Scan for the cell matching the given text and deliver its (X, Y) coordinate at center. 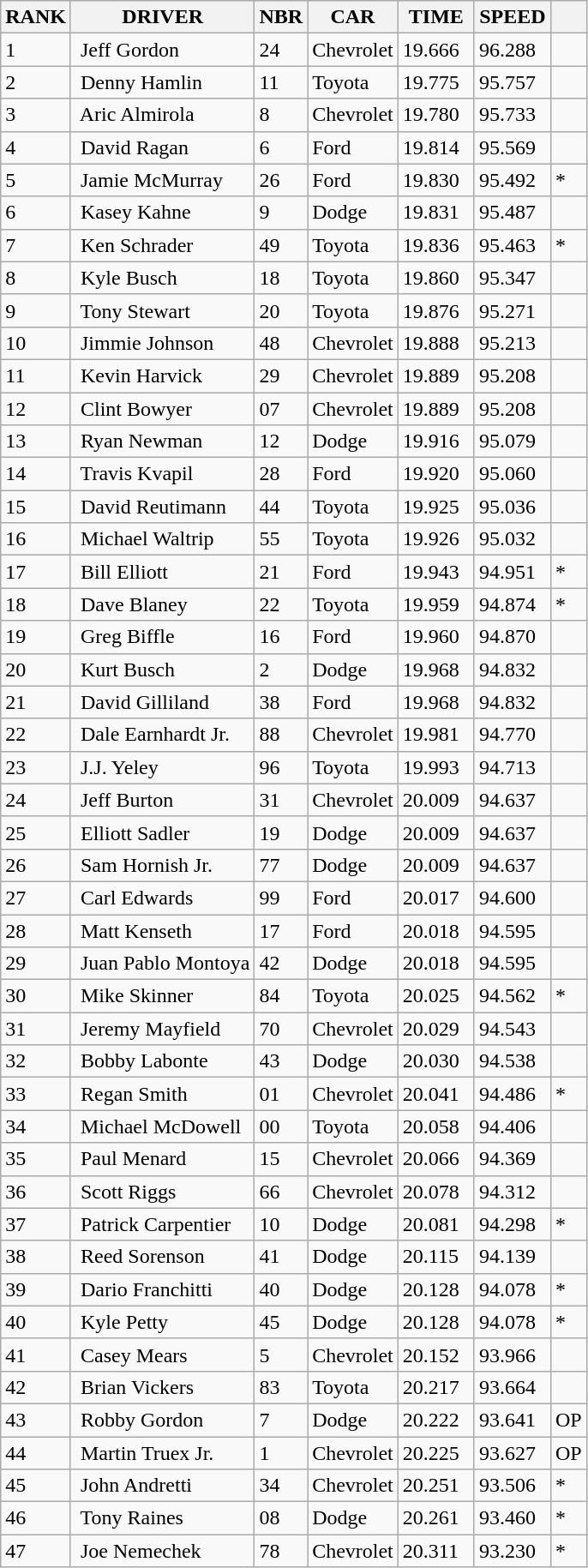
49 (281, 245)
66 (281, 1192)
48 (281, 343)
94.298 (513, 1224)
NBR (281, 17)
19.960 (435, 637)
39 (36, 1289)
93.966 (513, 1355)
Casey Mears (162, 1355)
Kevin Harvick (162, 375)
19.831 (435, 213)
Regan Smith (162, 1094)
Kyle Busch (162, 278)
94.312 (513, 1192)
19.830 (435, 180)
30 (36, 996)
Tony Raines (162, 1518)
Jamie McMurray (162, 180)
19.920 (435, 474)
Reed Sorenson (162, 1257)
95.733 (513, 115)
Sam Hornish Jr. (162, 865)
David Reutimann (162, 507)
Paul Menard (162, 1159)
Kurt Busch (162, 670)
83 (281, 1387)
20.251 (435, 1486)
36 (36, 1192)
33 (36, 1094)
Aric Almirola (162, 115)
93.230 (513, 1551)
19.780 (435, 115)
94.770 (513, 735)
19.943 (435, 572)
Jeremy Mayfield (162, 1029)
RANK (36, 17)
20.115 (435, 1257)
Kyle Petty (162, 1322)
20.017 (435, 898)
19.775 (435, 82)
Mike Skinner (162, 996)
95.032 (513, 539)
David Ragan (162, 147)
00 (281, 1126)
01 (281, 1094)
Jimmie Johnson (162, 343)
19.916 (435, 442)
94.562 (513, 996)
55 (281, 539)
23 (36, 767)
95.060 (513, 474)
20.025 (435, 996)
Michael Waltrip (162, 539)
20.225 (435, 1453)
93.627 (513, 1453)
94.406 (513, 1126)
Martin Truex Jr. (162, 1453)
Clint Bowyer (162, 409)
13 (36, 442)
20.081 (435, 1224)
95.079 (513, 442)
20.029 (435, 1029)
20.217 (435, 1387)
93.641 (513, 1420)
47 (36, 1551)
95.569 (513, 147)
95.271 (513, 310)
19.981 (435, 735)
08 (281, 1518)
95.036 (513, 507)
27 (36, 898)
TIME (435, 17)
95.213 (513, 343)
Greg Biffle (162, 637)
94.486 (513, 1094)
20.222 (435, 1420)
20.066 (435, 1159)
20.078 (435, 1192)
Joe Nemechek (162, 1551)
94.600 (513, 898)
SPEED (513, 17)
CAR (353, 17)
Michael McDowell (162, 1126)
Tony Stewart (162, 310)
07 (281, 409)
96 (281, 767)
Brian Vickers (162, 1387)
19.888 (435, 343)
95.347 (513, 278)
3 (36, 115)
Dale Earnhardt Jr. (162, 735)
94.139 (513, 1257)
Ryan Newman (162, 442)
19.836 (435, 245)
Carl Edwards (162, 898)
Jeff Gordon (162, 50)
Dario Franchitti (162, 1289)
20.030 (435, 1061)
95.757 (513, 82)
77 (281, 865)
25 (36, 832)
Ken Schrader (162, 245)
J.J. Yeley (162, 767)
93.506 (513, 1486)
19.666 (435, 50)
Travis Kvapil (162, 474)
19.959 (435, 604)
94.870 (513, 637)
14 (36, 474)
Scott Riggs (162, 1192)
94.543 (513, 1029)
94.951 (513, 572)
Denny Hamlin (162, 82)
46 (36, 1518)
20.152 (435, 1355)
Kasey Kahne (162, 213)
David Gilliland (162, 702)
Robby Gordon (162, 1420)
96.288 (513, 50)
Jeff Burton (162, 800)
Bobby Labonte (162, 1061)
95.463 (513, 245)
94.369 (513, 1159)
Matt Kenseth (162, 930)
20.041 (435, 1094)
78 (281, 1551)
95.487 (513, 213)
93.460 (513, 1518)
19.925 (435, 507)
94.713 (513, 767)
19.926 (435, 539)
Juan Pablo Montoya (162, 964)
70 (281, 1029)
Elliott Sadler (162, 832)
32 (36, 1061)
94.874 (513, 604)
35 (36, 1159)
Bill Elliott (162, 572)
93.664 (513, 1387)
19.876 (435, 310)
99 (281, 898)
John Andretti (162, 1486)
Dave Blaney (162, 604)
19.993 (435, 767)
20.311 (435, 1551)
DRIVER (162, 17)
19.814 (435, 147)
20.058 (435, 1126)
Patrick Carpentier (162, 1224)
20.261 (435, 1518)
95.492 (513, 180)
88 (281, 735)
19.860 (435, 278)
4 (36, 147)
37 (36, 1224)
94.538 (513, 1061)
84 (281, 996)
